Pinpoint the cell where the given text exists, returning its (x, y) midpoint coordinate. 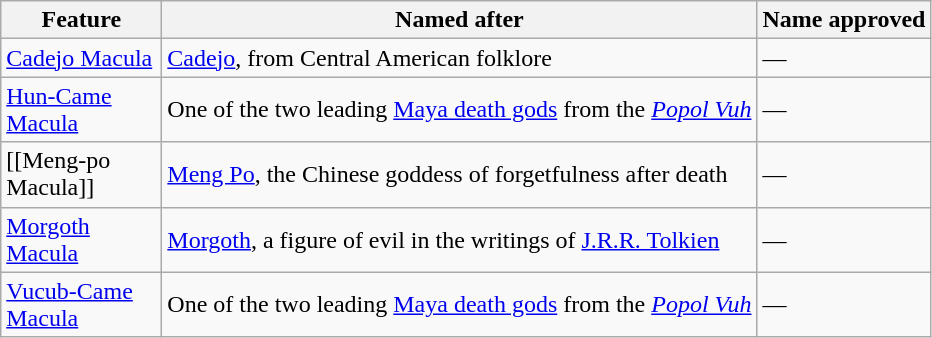
[[Meng-po Macula]] (82, 174)
Cadejo Macula (82, 58)
Morgoth Macula (82, 240)
Morgoth, a figure of evil in the writings of J.R.R. Tolkien (460, 240)
Feature (82, 20)
Vucub-Came Macula (82, 304)
Name approved (844, 20)
Cadejo, from Central American folklore (460, 58)
Meng Po, the Chinese goddess of forgetfulness after death (460, 174)
Named after (460, 20)
Hun-Came Macula (82, 110)
